Detect which cell encompasses the target text, then output its [X, Y] center coordinate. 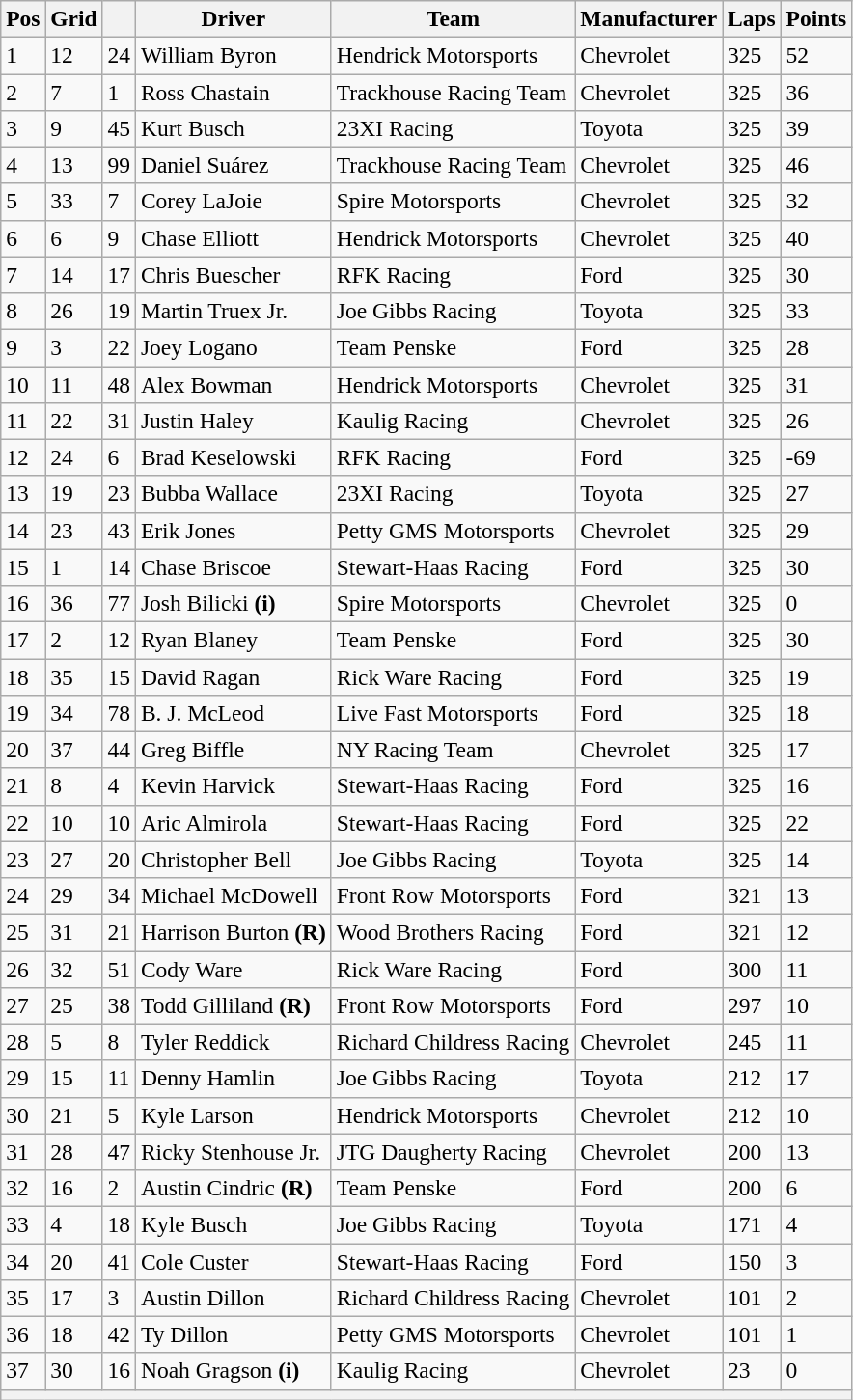
Kyle Busch [234, 1224]
Justin Haley [234, 421]
Ricky Stenhouse Jr. [234, 1152]
Cole Custer [234, 1261]
78 [119, 713]
77 [119, 603]
300 [753, 969]
Chase Briscoe [234, 567]
Harrison Burton (R) [234, 932]
Team [453, 18]
Ross Chastain [234, 92]
JTG Daugherty Racing [453, 1152]
171 [753, 1224]
Points [816, 18]
Chase Elliott [234, 238]
Corey LaJoie [234, 202]
Josh Bilicki (i) [234, 603]
Grid [73, 18]
Kurt Busch [234, 128]
45 [119, 128]
NY Racing Team [453, 750]
40 [816, 238]
150 [753, 1261]
-69 [816, 457]
David Ragan [234, 676]
Michael McDowell [234, 895]
46 [816, 165]
Tyler Reddick [234, 1042]
Austin Dillon [234, 1298]
297 [753, 1005]
Ryan Blaney [234, 640]
Manufacturer [648, 18]
Kevin Harvick [234, 786]
48 [119, 384]
Live Fast Motorsports [453, 713]
Laps [753, 18]
Noah Gragson (i) [234, 1371]
Alex Bowman [234, 384]
99 [119, 165]
44 [119, 750]
William Byron [234, 55]
Ty Dillon [234, 1334]
52 [816, 55]
Todd Gilliland (R) [234, 1005]
Martin Truex Jr. [234, 311]
41 [119, 1261]
Driver [234, 18]
Pos [23, 18]
Brad Keselowski [234, 457]
B. J. McLeod [234, 713]
Austin Cindric (R) [234, 1188]
43 [119, 531]
Christopher Bell [234, 860]
Denny Hamlin [234, 1079]
Bubba Wallace [234, 494]
Erik Jones [234, 531]
42 [119, 1334]
51 [119, 969]
38 [119, 1005]
Kyle Larson [234, 1115]
Daniel Suárez [234, 165]
47 [119, 1152]
39 [816, 128]
Cody Ware [234, 969]
245 [753, 1042]
Wood Brothers Racing [453, 932]
Aric Almirola [234, 823]
Joey Logano [234, 347]
Chris Buescher [234, 275]
Greg Biffle [234, 750]
